Identify which cell holds the provided text, then report its (X, Y) central coordinate. 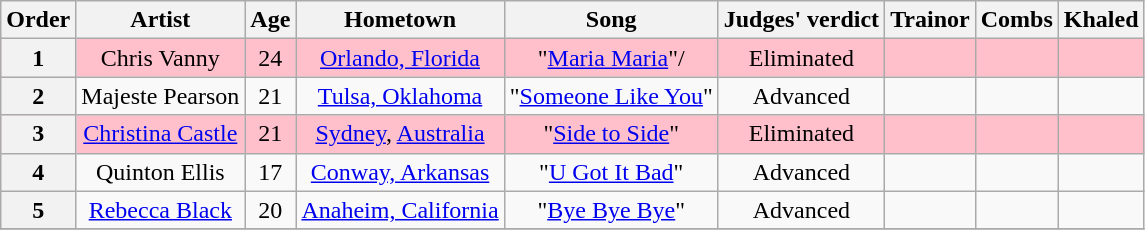
Anaheim, California (400, 210)
1 (38, 58)
Order (38, 20)
Rebecca Black (160, 210)
Age (270, 20)
17 (270, 172)
Majeste Pearson (160, 96)
"Someone Like You" (611, 96)
"Bye Bye Bye" (611, 210)
Song (611, 20)
Sydney, Australia (400, 134)
"U Got It Bad" (611, 172)
Conway, Arkansas (400, 172)
4 (38, 172)
"Side to Side" (611, 134)
Artist (160, 20)
Judges' verdict (801, 20)
Orlando, Florida (400, 58)
Combs (1016, 20)
Tulsa, Oklahoma (400, 96)
Chris Vanny (160, 58)
5 (38, 210)
Khaled (1101, 20)
24 (270, 58)
Quinton Ellis (160, 172)
Trainor (930, 20)
Hometown (400, 20)
"Maria Maria"/ (611, 58)
20 (270, 210)
3 (38, 134)
2 (38, 96)
Christina Castle (160, 134)
